Scan for the cell matching the given text and deliver its (X, Y) coordinate at center. 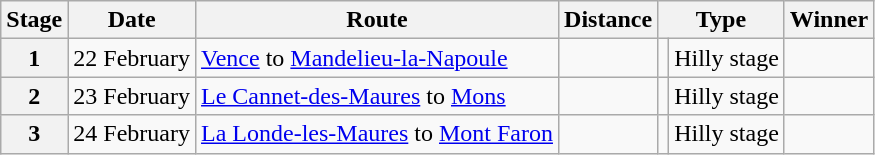
Route (378, 20)
Winner (828, 20)
23 February (132, 96)
24 February (132, 134)
Distance (608, 20)
22 February (132, 58)
Date (132, 20)
Type (722, 20)
Stage (34, 20)
La Londe-les-Maures to Mont Faron (378, 134)
2 (34, 96)
Vence to Mandelieu-la-Napoule (378, 58)
1 (34, 58)
Le Cannet-des-Maures to Mons (378, 96)
3 (34, 134)
